Output the [x, y] coordinate of the center of the cell containing the given text.  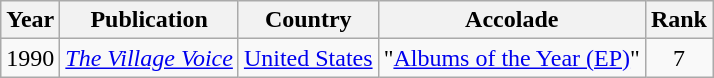
7 [678, 58]
Publication [150, 20]
Year [30, 20]
United States [308, 58]
Country [308, 20]
Rank [678, 20]
The Village Voice [150, 58]
1990 [30, 58]
Accolade [512, 20]
"Albums of the Year (EP)" [512, 58]
